Pinpoint the cell where the given text exists, returning its [x, y] midpoint coordinate. 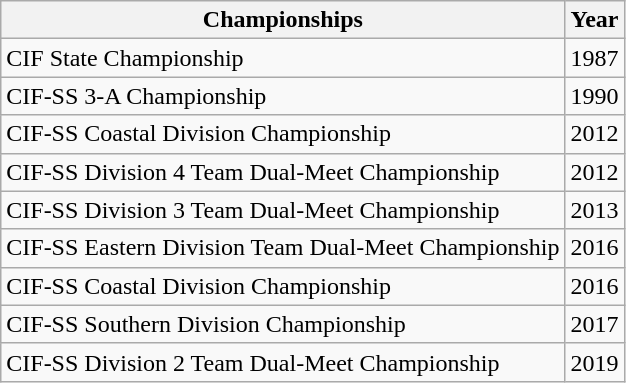
CIF-SS Division 4 Team Dual-Meet Championship [283, 172]
CIF State Championship [283, 58]
CIF-SS Eastern Division Team Dual-Meet Championship [283, 248]
CIF-SS Division 3 Team Dual-Meet Championship [283, 210]
Championships [283, 20]
2017 [594, 324]
1990 [594, 96]
CIF-SS 3-A Championship [283, 96]
Year [594, 20]
CIF-SS Southern Division Championship [283, 324]
1987 [594, 58]
CIF-SS Division 2 Team Dual-Meet Championship [283, 362]
2019 [594, 362]
2013 [594, 210]
